Identify which cell holds the provided text, then report its (X, Y) central coordinate. 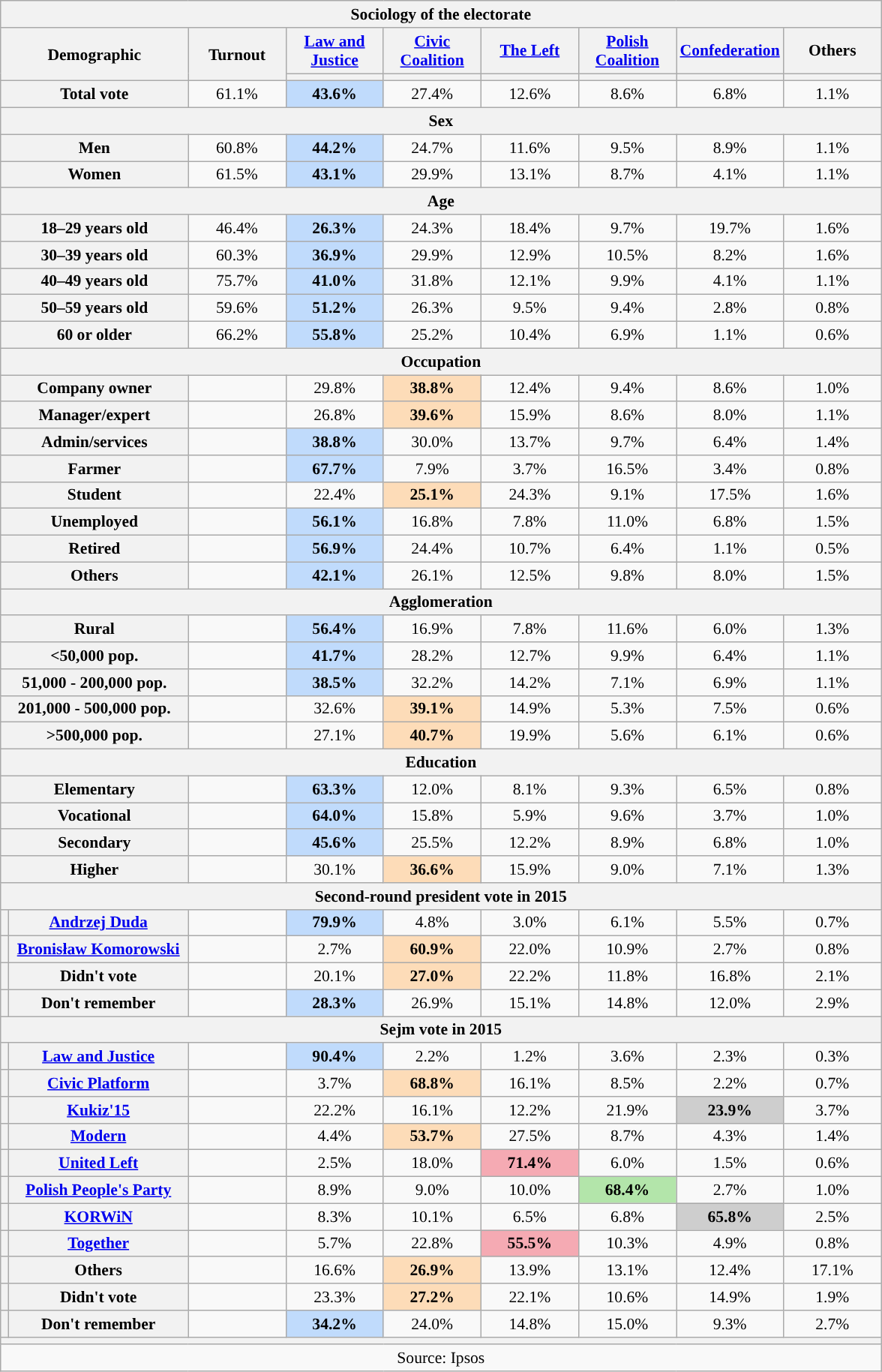
32.6% (334, 709)
201,000 - 500,000 pop. (94, 709)
2.3% (730, 1057)
63.3% (334, 789)
7.5% (730, 709)
12.1% (529, 281)
24.0% (432, 1324)
79.9% (334, 923)
3.6% (627, 1057)
Kukiz'15 (97, 1110)
10.9% (627, 950)
Together (97, 1244)
11.0% (627, 522)
34.2% (334, 1324)
68.4% (627, 1190)
27.2% (432, 1297)
Secondary (94, 843)
12.6% (529, 95)
44.2% (334, 148)
50–59 years old (94, 308)
8.5% (627, 1083)
10.1% (432, 1217)
17.1% (832, 1271)
42.1% (334, 575)
Age (441, 202)
30.1% (334, 869)
28.2% (432, 656)
28.3% (334, 1003)
32.2% (432, 683)
Admin/services (94, 442)
1.2% (529, 1057)
0.3% (832, 1057)
>500,000 pop. (94, 736)
Agglomeration (441, 602)
8.3% (334, 1217)
Source: Ipsos (441, 1358)
56.1% (334, 522)
15.0% (627, 1324)
Company owner (94, 389)
14.2% (529, 683)
5.3% (627, 709)
59.6% (237, 308)
16.5% (627, 469)
64.0% (334, 816)
56.9% (334, 549)
13.9% (529, 1271)
19.9% (529, 736)
75.7% (237, 281)
9.6% (627, 816)
KORWiN (97, 1217)
26.8% (334, 416)
13.7% (529, 442)
16.9% (432, 629)
Manager/expert (94, 416)
38.5% (334, 683)
16.6% (334, 1271)
Sex (441, 122)
5.5% (730, 923)
5.7% (334, 1244)
Modern (97, 1136)
10.5% (627, 255)
4.4% (334, 1136)
12.7% (529, 656)
<50,000 pop. (94, 656)
25.2% (432, 335)
25.5% (432, 843)
27.0% (432, 977)
41.7% (334, 656)
29.8% (334, 389)
8.1% (529, 789)
4.3% (730, 1136)
7.9% (432, 469)
24.7% (432, 148)
18.4% (529, 228)
12.9% (529, 255)
Higher (94, 869)
Men (94, 148)
22.4% (334, 495)
40–49 years old (94, 281)
Total vote (94, 95)
90.4% (334, 1057)
0.5% (832, 549)
4.8% (432, 923)
Sejm vote in 2015 (441, 1030)
20.1% (334, 977)
Farmer (94, 469)
10.6% (627, 1297)
12.5% (529, 575)
60.8% (237, 148)
10.4% (529, 335)
8.2% (730, 255)
Civic Platform (97, 1083)
Andrzej Duda (97, 923)
4.9% (730, 1244)
Student (94, 495)
17.5% (730, 495)
9.8% (627, 575)
15.8% (432, 816)
56.4% (334, 629)
Education (441, 763)
5.6% (627, 736)
27.5% (529, 1136)
3.0% (529, 923)
25.1% (432, 495)
3.4% (730, 469)
2.8% (730, 308)
United Left (97, 1163)
Vocational (94, 816)
Civic Coalition (432, 51)
9.1% (627, 495)
2.1% (832, 977)
Sociology of the electorate (441, 14)
46.4% (237, 228)
60.3% (237, 255)
10.3% (627, 1244)
39.6% (432, 416)
18.0% (432, 1163)
61.5% (237, 175)
40.7% (432, 736)
22.0% (529, 950)
Unemployed (94, 522)
39.1% (432, 709)
24.4% (432, 549)
53.7% (432, 1136)
10.0% (529, 1190)
27.1% (334, 736)
Retired (94, 549)
61.1% (237, 95)
Confederation (730, 51)
66.2% (237, 335)
55.8% (334, 335)
60 or older (94, 335)
23.3% (334, 1297)
Turnout (237, 54)
Polish People's Party (97, 1190)
43.6% (334, 95)
5.9% (529, 816)
26.1% (432, 575)
30.0% (432, 442)
23.9% (730, 1110)
15.1% (529, 1003)
27.4% (432, 95)
Demographic (94, 54)
19.7% (730, 228)
2.9% (832, 1003)
21.9% (627, 1110)
67.7% (334, 469)
The Left (529, 51)
22.8% (432, 1244)
11.8% (627, 977)
68.8% (432, 1083)
60.9% (432, 950)
18–29 years old (94, 228)
43.1% (334, 175)
Second-round president vote in 2015 (441, 896)
Bronisław Komorowski (97, 950)
65.8% (730, 1217)
51,000 - 200,000 pop. (94, 683)
55.5% (529, 1244)
51.2% (334, 308)
45.6% (334, 843)
36.9% (334, 255)
Occupation (441, 362)
31.8% (432, 281)
Polish Coalition (627, 51)
36.6% (432, 869)
10.7% (529, 549)
Rural (94, 629)
Elementary (94, 789)
22.1% (529, 1297)
1.9% (832, 1297)
71.4% (529, 1163)
41.0% (334, 281)
30–39 years old (94, 255)
Women (94, 175)
